Scan for the cell matching the given text and deliver its (X, Y) coordinate at center. 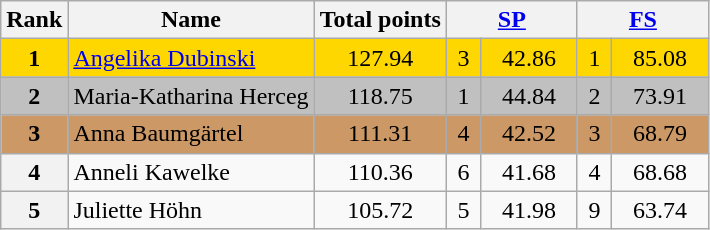
118.75 (380, 96)
Total points (380, 20)
42.86 (530, 58)
110.36 (380, 172)
FS (642, 20)
68.79 (660, 134)
Anneli Kawelke (191, 172)
6 (463, 172)
9 (594, 210)
85.08 (660, 58)
41.98 (530, 210)
127.94 (380, 58)
68.68 (660, 172)
42.52 (530, 134)
44.84 (530, 96)
41.68 (530, 172)
Juliette Höhn (191, 210)
Anna Baumgärtel (191, 134)
63.74 (660, 210)
Rank (34, 20)
111.31 (380, 134)
Maria-Katharina Herceg (191, 96)
Name (191, 20)
SP (512, 20)
Angelika Dubinski (191, 58)
105.72 (380, 210)
73.91 (660, 96)
